Return [X, Y] of the center of cell containing provided text 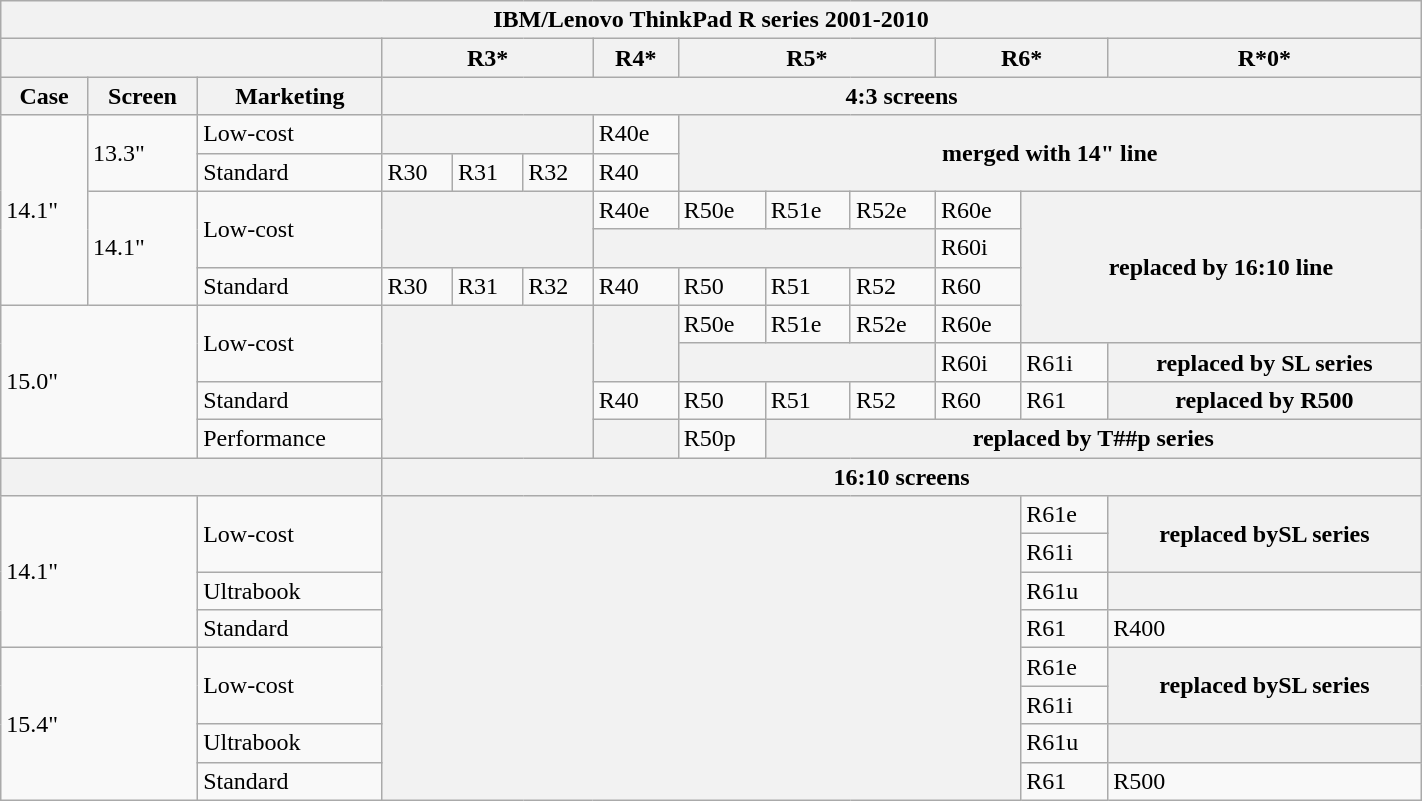
replaced by T##p series [1093, 438]
Marketing [290, 96]
Screen [142, 96]
R4* [636, 58]
R500 [1265, 781]
R50p [722, 438]
16:10 screens [902, 477]
R5* [806, 58]
R6* [1022, 58]
13.3" [142, 153]
Performance [290, 438]
15.0" [100, 381]
merged with 14" line [1050, 153]
Case [44, 96]
replaced by R500 [1265, 400]
R*0* [1265, 58]
R3* [488, 58]
4:3 screens [902, 96]
15.4" [100, 724]
replaced by 16:10 line [1222, 267]
R400 [1265, 629]
IBM/Lenovo ThinkPad R series 2001-2010 [711, 20]
replaced by SL series [1265, 362]
